Search for the cell housing the specified text and yield its [x, y] center coordinate. 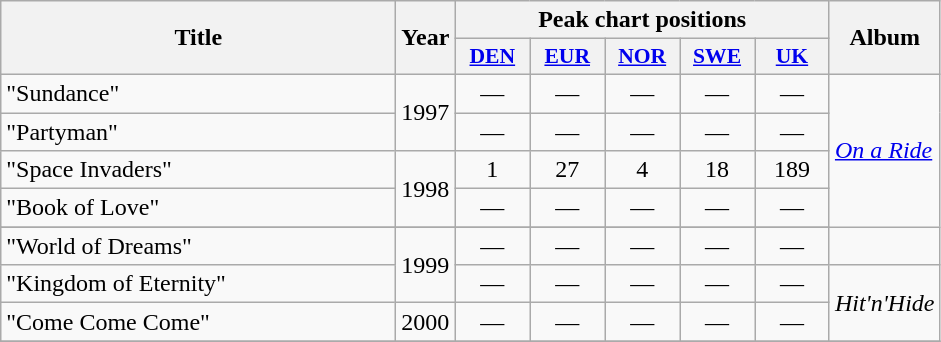
2000 [426, 322]
"World of Dreams" [198, 246]
4 [642, 170]
UK [792, 57]
18 [718, 170]
1998 [426, 189]
Album [884, 38]
EUR [568, 57]
"Kingdom of Eternity" [198, 284]
Peak chart positions [642, 20]
Title [198, 38]
SWE [718, 57]
"Sundance" [198, 93]
"Space Invaders" [198, 170]
DEN [492, 57]
"Partyman" [198, 131]
"Book of Love" [198, 208]
1997 [426, 112]
27 [568, 170]
NOR [642, 57]
189 [792, 170]
Year [426, 38]
"Come Come Come" [198, 322]
1 [492, 170]
Hit'n'Hide [884, 303]
On a Ride [884, 150]
1999 [426, 265]
